Find where the given text appears and provide that cell's center as (x, y) coordinate. 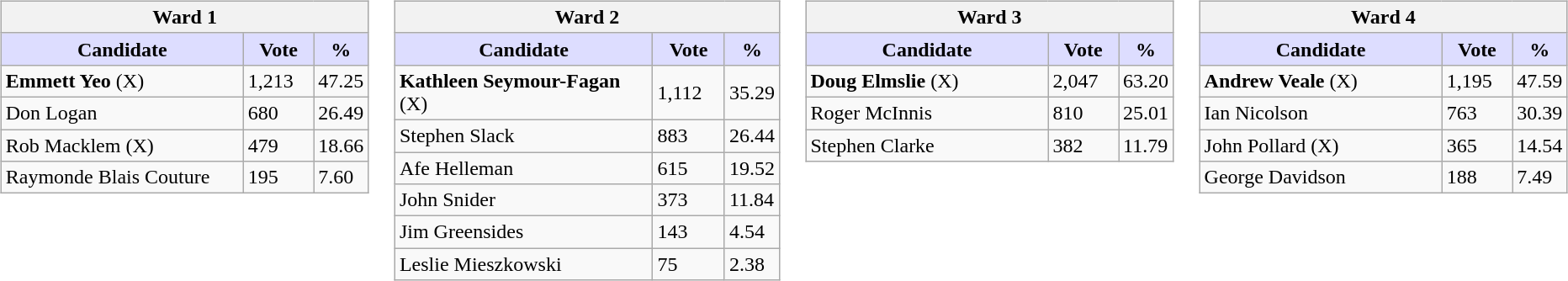
Andrew Veale (X) (1321, 81)
George Davidson (1321, 178)
75 (688, 264)
25.01 (1146, 113)
Roger McInnis (927, 113)
18.66 (342, 146)
19.52 (752, 167)
365 (1477, 146)
11.79 (1146, 146)
Afe Helleman (523, 167)
2,047 (1083, 81)
47.25 (342, 81)
Jim Greensides (523, 232)
615 (688, 167)
Don Logan (122, 113)
Stephen Clarke (927, 146)
1,195 (1477, 81)
Ward 1 (185, 17)
Raymonde Blais Couture (122, 178)
John Pollard (X) (1321, 146)
Ian Nicolson (1321, 113)
Kathleen Seymour-Fagan (X) (523, 93)
11.84 (752, 200)
810 (1083, 113)
479 (278, 146)
Ward 3 (989, 17)
Leslie Mieszkowski (523, 264)
John Snider (523, 200)
Doug Elmslie (X) (927, 81)
883 (688, 135)
30.39 (1539, 113)
763 (1477, 113)
382 (1083, 146)
4.54 (752, 232)
14.54 (1539, 146)
373 (688, 200)
195 (278, 178)
26.49 (342, 113)
143 (688, 232)
35.29 (752, 93)
63.20 (1146, 81)
7.60 (342, 178)
680 (278, 113)
47.59 (1539, 81)
Ward 4 (1383, 17)
1,112 (688, 93)
Ward 2 (587, 17)
7.49 (1539, 178)
26.44 (752, 135)
Emmett Yeo (X) (122, 81)
2.38 (752, 264)
Stephen Slack (523, 135)
Rob Macklem (X) (122, 146)
1,213 (278, 81)
188 (1477, 178)
